Determine the [x, y] coordinate at the center of the cell enclosing the given text.  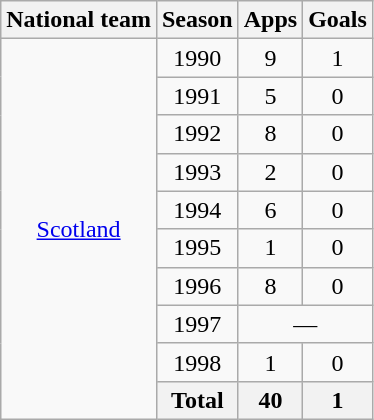
9 [270, 58]
Scotland [79, 230]
1996 [197, 286]
6 [270, 210]
5 [270, 96]
1993 [197, 172]
1998 [197, 362]
Total [197, 400]
Goals [338, 20]
— [305, 324]
National team [79, 20]
Season [197, 20]
1995 [197, 248]
1997 [197, 324]
1990 [197, 58]
40 [270, 400]
Apps [270, 20]
2 [270, 172]
1994 [197, 210]
1992 [197, 134]
1991 [197, 96]
